Detect which cell encompasses the target text, then output its (X, Y) center coordinate. 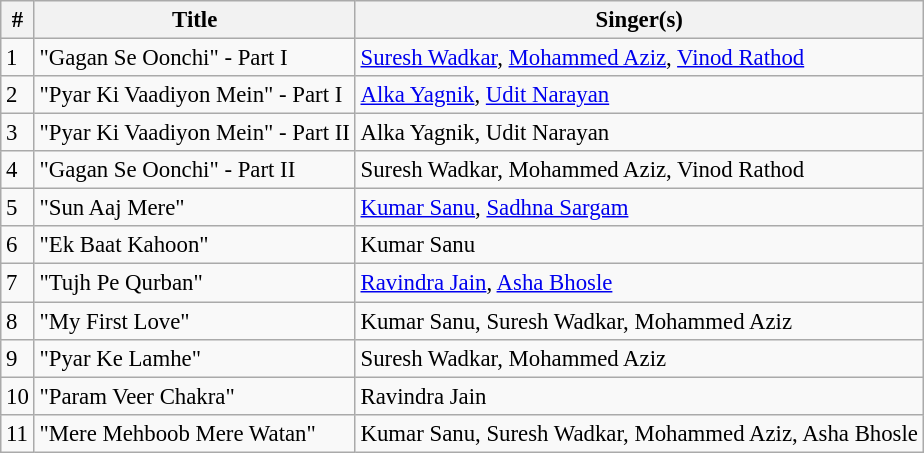
"Tujh Pe Qurban" (194, 283)
Singer(s) (639, 20)
3 (18, 133)
1 (18, 58)
"Sun Aaj Mere" (194, 208)
"Param Veer Chakra" (194, 396)
Kumar Sanu, Suresh Wadkar, Mohammed Aziz (639, 321)
"Ek Baat Kahoon" (194, 245)
Ravindra Jain, Asha Bhosle (639, 283)
"Pyar Ki Vaadiyon Mein" - Part I (194, 95)
"Gagan Se Oonchi" - Part II (194, 170)
"Pyar Ke Lamhe" (194, 358)
Kumar Sanu, Suresh Wadkar, Mohammed Aziz, Asha Bhosle (639, 433)
7 (18, 283)
9 (18, 358)
# (18, 20)
5 (18, 208)
Kumar Sanu, Sadhna Sargam (639, 208)
"Gagan Se Oonchi" - Part I (194, 58)
11 (18, 433)
Suresh Wadkar, Mohammed Aziz (639, 358)
"Pyar Ki Vaadiyon Mein" - Part II (194, 133)
4 (18, 170)
"My First Love" (194, 321)
Ravindra Jain (639, 396)
Kumar Sanu (639, 245)
6 (18, 245)
8 (18, 321)
Title (194, 20)
2 (18, 95)
"Mere Mehboob Mere Watan" (194, 433)
10 (18, 396)
